Provide the [x, y] coordinate of the cell's center where the given text is located.  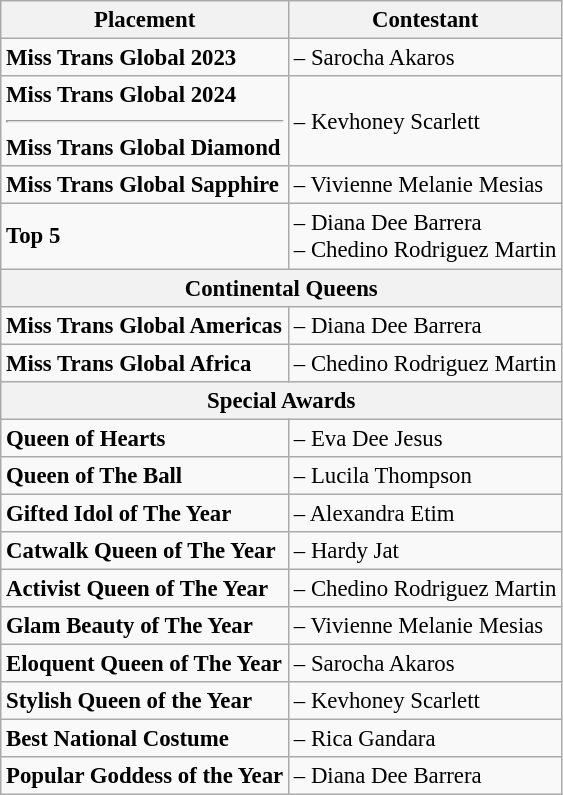
Miss Trans Global 2023 [145, 58]
Contestant [426, 20]
Best National Costume [145, 739]
Miss Trans Global 2024Miss Trans Global Diamond [145, 121]
Continental Queens [282, 288]
Catwalk Queen of The Year [145, 551]
Top 5 [145, 236]
– Rica Gandara [426, 739]
Queen of The Ball [145, 476]
Miss Trans Global Americas [145, 325]
Activist Queen of The Year [145, 588]
– Diana Dee Barrera – Chedino Rodriguez Martin [426, 236]
Popular Goddess of the Year [145, 776]
Glam Beauty of The Year [145, 626]
Eloquent Queen of The Year [145, 664]
Stylish Queen of the Year [145, 701]
Gifted Idol of The Year [145, 513]
– Hardy Jat [426, 551]
– Lucila Thompson [426, 476]
– Alexandra Etim [426, 513]
– Eva Dee Jesus [426, 438]
Miss Trans Global Sapphire [145, 185]
Placement [145, 20]
Queen of Hearts [145, 438]
Miss Trans Global Africa [145, 363]
Special Awards [282, 400]
